Scan for the cell matching the given text and deliver its [x, y] coordinate at center. 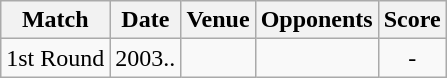
Date [146, 20]
Venue [218, 20]
- [412, 58]
Score [412, 20]
2003.. [146, 58]
1st Round [56, 58]
Opponents [316, 20]
Match [56, 20]
